Return the (x, y) coordinate for the center point of the cell that contains the specified text.  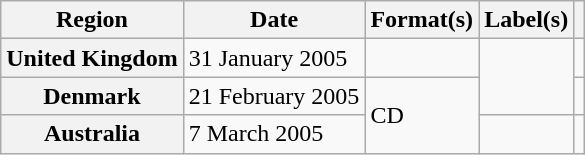
Format(s) (422, 20)
31 January 2005 (274, 58)
United Kingdom (92, 58)
Australia (92, 134)
Denmark (92, 96)
Date (274, 20)
21 February 2005 (274, 96)
Region (92, 20)
7 March 2005 (274, 134)
CD (422, 115)
Label(s) (526, 20)
